For the text-containing cell, return its midpoint in (x, y) coordinate format. 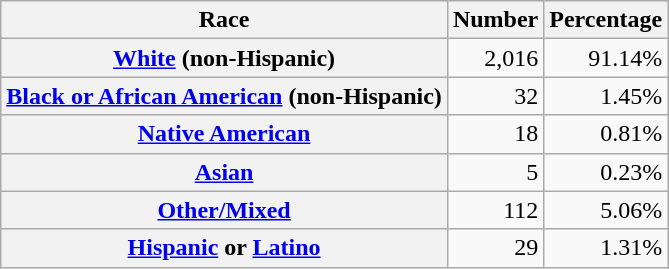
5.06% (606, 210)
Native American (224, 134)
32 (495, 96)
0.81% (606, 134)
Percentage (606, 20)
0.23% (606, 172)
2,016 (495, 58)
5 (495, 172)
1.31% (606, 248)
Asian (224, 172)
Black or African American (non-Hispanic) (224, 96)
White (non-Hispanic) (224, 58)
Other/Mixed (224, 210)
Hispanic or Latino (224, 248)
Race (224, 20)
Number (495, 20)
29 (495, 248)
91.14% (606, 58)
1.45% (606, 96)
18 (495, 134)
112 (495, 210)
